Capture the cell that displays the provided text and extract its (X, Y) central coordinate. 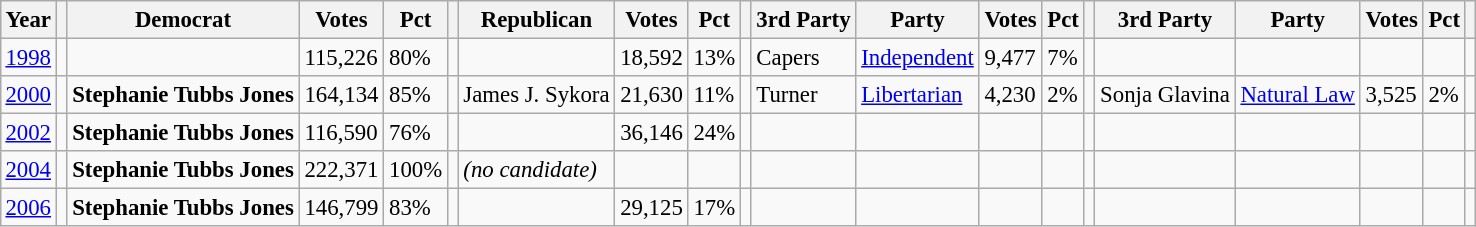
Capers (804, 57)
222,371 (342, 170)
Turner (804, 95)
2006 (28, 208)
2002 (28, 133)
164,134 (342, 95)
James J. Sykora (536, 95)
4,230 (1010, 95)
80% (416, 57)
13% (714, 57)
83% (416, 208)
85% (416, 95)
21,630 (652, 95)
36,146 (652, 133)
Sonja Glavina (1165, 95)
Republican (536, 20)
2000 (28, 95)
146,799 (342, 208)
24% (714, 133)
Year (28, 20)
9,477 (1010, 57)
Libertarian (918, 95)
115,226 (342, 57)
100% (416, 170)
2004 (28, 170)
76% (416, 133)
Natural Law (1298, 95)
116,590 (342, 133)
18,592 (652, 57)
29,125 (652, 208)
(no candidate) (536, 170)
3,525 (1392, 95)
11% (714, 95)
17% (714, 208)
Independent (918, 57)
1998 (28, 57)
7% (1063, 57)
Democrat (183, 20)
